Determine the (x, y) coordinate at the center of the cell enclosing the given text.  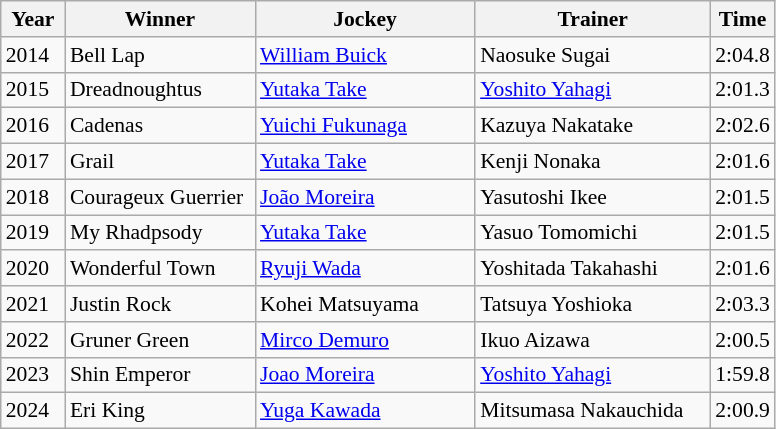
2024 (33, 411)
Grail (160, 162)
2023 (33, 375)
Shin Emperor (160, 375)
Mitsumasa Nakauchida (592, 411)
My Rhadpsody (160, 233)
Year (33, 19)
Gruner Green (160, 340)
Dreadnoughtus (160, 90)
Yuichi Fukunaga (365, 126)
Joao Moreira (365, 375)
2021 (33, 304)
Trainer (592, 19)
Yasutoshi Ikee (592, 197)
2022 (33, 340)
2020 (33, 269)
Justin Rock (160, 304)
Kohei Matsuyama (365, 304)
2014 (33, 55)
Courageux Guerrier (160, 197)
Tatsuya Yoshioka (592, 304)
William Buick (365, 55)
2:03.3 (742, 304)
Eri King (160, 411)
Naosuke Sugai (592, 55)
2:00.9 (742, 411)
2:00.5 (742, 340)
Yoshitada Takahashi (592, 269)
2:02.6 (742, 126)
1:59.8 (742, 375)
2017 (33, 162)
2016 (33, 126)
2:01.3 (742, 90)
Ikuo Aizawa (592, 340)
2:04.8 (742, 55)
Winner (160, 19)
Mirco Demuro (365, 340)
Ryuji Wada (365, 269)
Kenji Nonaka (592, 162)
Yuga Kawada (365, 411)
João Moreira (365, 197)
2018 (33, 197)
Time (742, 19)
Kazuya Nakatake (592, 126)
Jockey (365, 19)
Yasuo Tomomichi (592, 233)
2015 (33, 90)
2019 (33, 233)
Wonderful Town (160, 269)
Bell Lap (160, 55)
Cadenas (160, 126)
